Scan for the cell matching the given text and deliver its [x, y] coordinate at center. 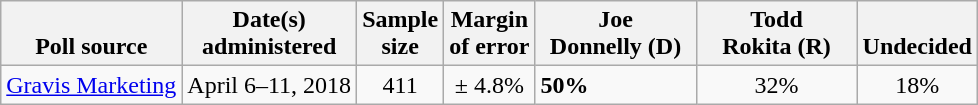
JoeDonnelly (D) [616, 34]
± 4.8% [490, 85]
Undecided [917, 34]
Marginof error [490, 34]
ToddRokita (R) [776, 34]
Gravis Marketing [92, 85]
Poll source [92, 34]
Date(s)administered [270, 34]
50% [616, 85]
Samplesize [400, 34]
18% [917, 85]
411 [400, 85]
32% [776, 85]
April 6–11, 2018 [270, 85]
